Extract the [X, Y] coordinate from the center of the cell holding the provided text.  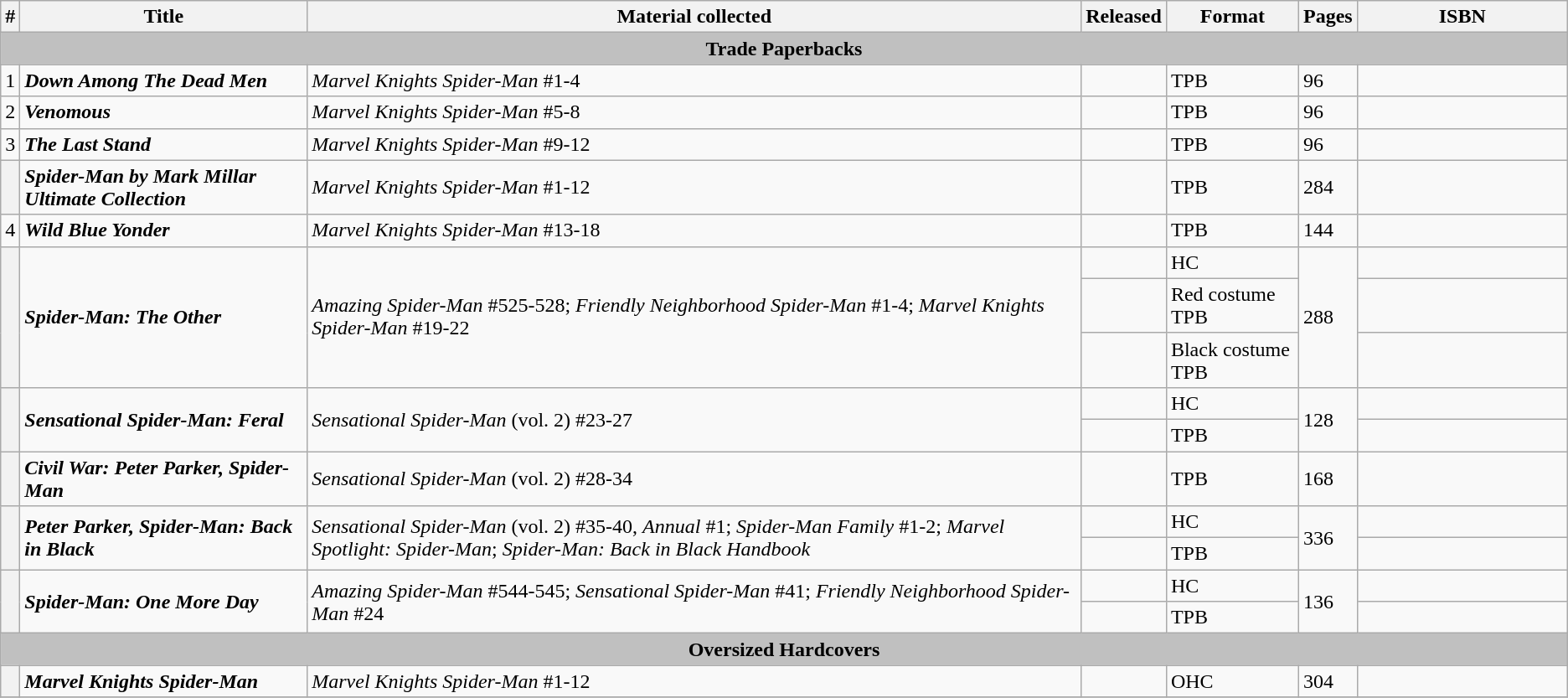
136 [1328, 602]
Marvel Knights Spider-Man #9-12 [694, 144]
Spider-Man: One More Day [164, 602]
Marvel Knights Spider-Man [164, 681]
Spider-Man: The Other [164, 317]
Sensational Spider-Man (vol. 2) #28-34 [694, 478]
Oversized Hardcovers [784, 649]
304 [1328, 681]
284 [1328, 188]
# [10, 17]
Sensational Spider-Man (vol. 2) #23-27 [694, 419]
336 [1328, 538]
3 [10, 144]
Spider-Man by Mark Millar Ultimate Collection [164, 188]
Marvel Knights Spider-Man #1-4 [694, 80]
Format [1232, 17]
The Last Stand [164, 144]
Amazing Spider-Man #525-528; Friendly Neighborhood Spider-Man #1-4; Marvel Knights Spider-Man #19-22 [694, 317]
Sensational Spider-Man (vol. 2) #35-40, Annual #1; Spider-Man Family #1-2; Marvel Spotlight: Spider-Man; Spider-Man: Back in Black Handbook [694, 538]
Venomous [164, 112]
Amazing Spider-Man #544-545; Sensational Spider-Man #41; Friendly Neighborhood Spider-Man #24 [694, 602]
Black costume TPB [1232, 360]
OHC [1232, 681]
Material collected [694, 17]
Wild Blue Yonder [164, 230]
Trade Paperbacks [784, 49]
Down Among The Dead Men [164, 80]
Peter Parker, Spider-Man: Back in Black [164, 538]
4 [10, 230]
Marvel Knights Spider-Man #5-8 [694, 112]
144 [1328, 230]
128 [1328, 419]
168 [1328, 478]
Pages [1328, 17]
2 [10, 112]
Title [164, 17]
Released [1124, 17]
Marvel Knights Spider-Man #13-18 [694, 230]
Red costume TPB [1232, 305]
Civil War: Peter Parker, Spider-Man [164, 478]
288 [1328, 317]
Sensational Spider-Man: Feral [164, 419]
1 [10, 80]
ISBN [1462, 17]
